Locate the cell with the specified text and output its (x, y) center coordinate. 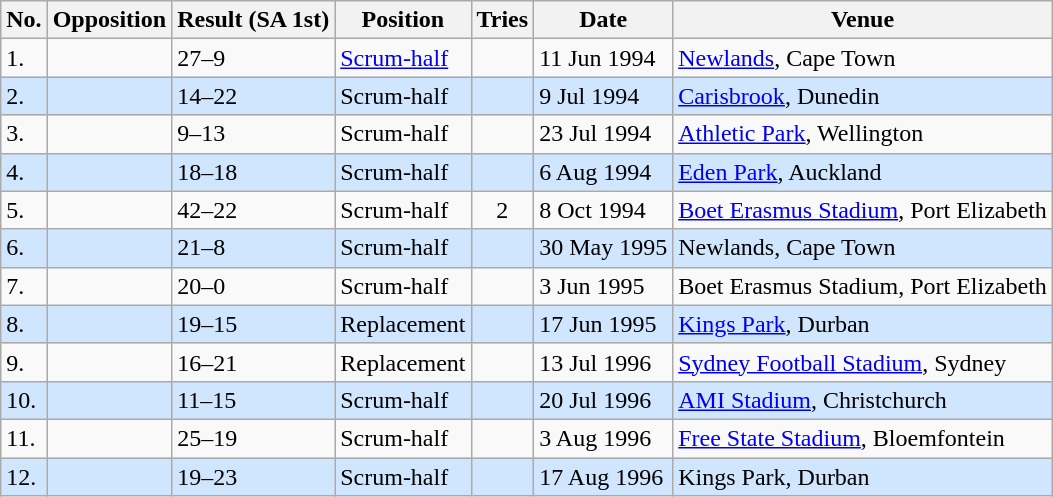
7. (24, 286)
9 Jul 1994 (604, 96)
12. (24, 477)
2. (24, 96)
16–21 (254, 362)
11–15 (254, 400)
1. (24, 58)
Result (SA 1st) (254, 20)
4. (24, 172)
23 Jul 1994 (604, 134)
Date (604, 20)
11. (24, 438)
9. (24, 362)
8. (24, 324)
10. (24, 400)
25–19 (254, 438)
13 Jul 1996 (604, 362)
27–9 (254, 58)
30 May 1995 (604, 248)
9–13 (254, 134)
Venue (863, 20)
8 Oct 1994 (604, 210)
Sydney Football Stadium, Sydney (863, 362)
Free State Stadium, Bloemfontein (863, 438)
Opposition (109, 20)
14–22 (254, 96)
Tries (502, 20)
42–22 (254, 210)
2 (502, 210)
5. (24, 210)
3 Jun 1995 (604, 286)
19–23 (254, 477)
AMI Stadium, Christchurch (863, 400)
11 Jun 1994 (604, 58)
3 Aug 1996 (604, 438)
Athletic Park, Wellington (863, 134)
20–0 (254, 286)
6 Aug 1994 (604, 172)
18–18 (254, 172)
17 Jun 1995 (604, 324)
17 Aug 1996 (604, 477)
6. (24, 248)
21–8 (254, 248)
Eden Park, Auckland (863, 172)
20 Jul 1996 (604, 400)
3. (24, 134)
No. (24, 20)
19–15 (254, 324)
Position (403, 20)
Carisbrook, Dunedin (863, 96)
